Determine the (X, Y) coordinate at the center of the cell enclosing the given text.  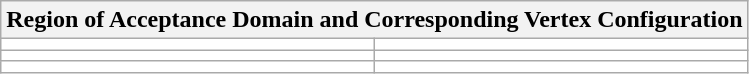
Region of Acceptance Domain and Corresponding Vertex Configuration (374, 20)
